Return (x, y) of the center of cell containing provided text 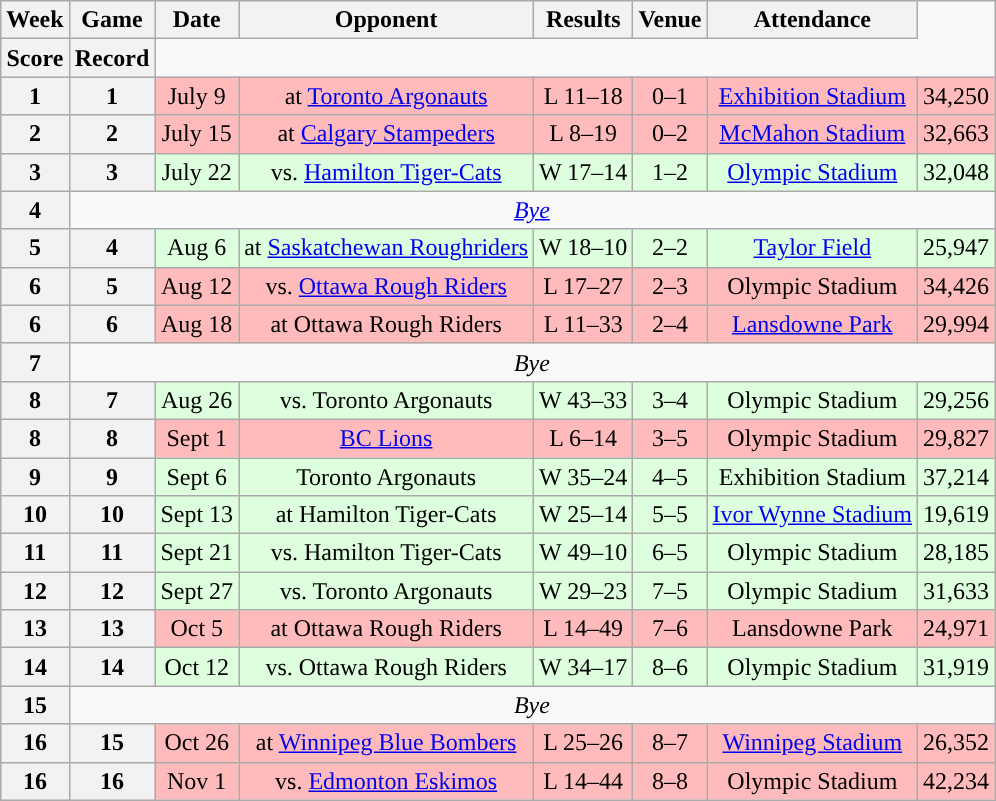
Sept 13 (197, 515)
W 25–14 (584, 515)
8–8 (670, 781)
3–4 (670, 400)
Oct 5 (197, 629)
L 6–14 (584, 438)
6–5 (670, 553)
L 17–27 (584, 286)
Oct 12 (197, 667)
0–2 (670, 134)
BC Lions (386, 438)
Sept 6 (197, 477)
Toronto Argonauts (386, 477)
L 8–19 (584, 134)
Aug 12 (197, 286)
Record (112, 58)
Sept 21 (197, 553)
29,827 (956, 438)
32,663 (956, 134)
Aug 18 (197, 324)
Sept 1 (197, 438)
Oct 26 (197, 743)
Date (197, 20)
8–7 (670, 743)
Taylor Field (812, 248)
19,619 (956, 515)
4–5 (670, 477)
Score (35, 58)
L 14–49 (584, 629)
29,994 (956, 324)
at Winnipeg Blue Bombers (386, 743)
July 22 (197, 172)
W 34–17 (584, 667)
3–5 (670, 438)
Week (35, 20)
Nov 1 (197, 781)
2–2 (670, 248)
McMahon Stadium (812, 134)
Sept 27 (197, 591)
31,919 (956, 667)
L 25–26 (584, 743)
25,947 (956, 248)
Aug 6 (197, 248)
vs. Edmonton Eskimos (386, 781)
Opponent (386, 20)
W 17–14 (584, 172)
W 35–24 (584, 477)
24,971 (956, 629)
W 18–10 (584, 248)
W 29–23 (584, 591)
7–5 (670, 591)
Attendance (812, 20)
W 49–10 (584, 553)
2–3 (670, 286)
29,256 (956, 400)
at Saskatchewan Roughriders (386, 248)
Game (112, 20)
31,633 (956, 591)
7–6 (670, 629)
26,352 (956, 743)
Venue (670, 20)
2–4 (670, 324)
July 15 (197, 134)
0–1 (670, 96)
at Toronto Argonauts (386, 96)
28,185 (956, 553)
34,250 (956, 96)
July 9 (197, 96)
Ivor Wynne Stadium (812, 515)
5–5 (670, 515)
Winnipeg Stadium (812, 743)
37,214 (956, 477)
34,426 (956, 286)
L 11–18 (584, 96)
32,048 (956, 172)
L 11–33 (584, 324)
42,234 (956, 781)
Aug 26 (197, 400)
8–6 (670, 667)
1–2 (670, 172)
at Hamilton Tiger-Cats (386, 515)
W 43–33 (584, 400)
Results (584, 20)
L 14–44 (584, 781)
at Calgary Stampeders (386, 134)
